Extract the [x, y] coordinate from the center of the cell holding the provided text.  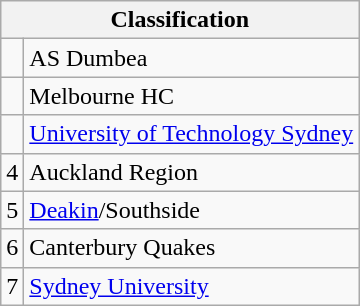
AS Dumbea [192, 58]
Deakin/Southside [192, 210]
Auckland Region [192, 172]
Sydney University [192, 286]
7 [12, 286]
5 [12, 210]
4 [12, 172]
Canterbury Quakes [192, 248]
Melbourne HC [192, 96]
University of Technology Sydney [192, 134]
Classification [180, 20]
6 [12, 248]
